Capture the cell that displays the provided text and extract its [X, Y] central coordinate. 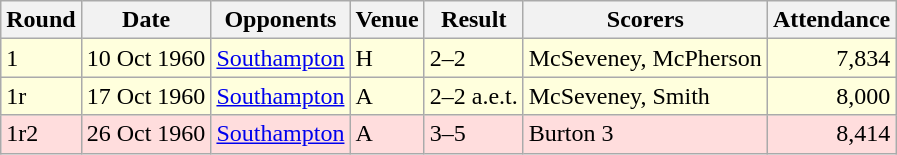
8,000 [831, 96]
2–2 [474, 58]
Venue [387, 20]
8,414 [831, 134]
7,834 [831, 58]
26 Oct 1960 [146, 134]
Attendance [831, 20]
10 Oct 1960 [146, 58]
H [387, 58]
17 Oct 1960 [146, 96]
1 [41, 58]
McSeveney, Smith [645, 96]
Scorers [645, 20]
2–2 a.e.t. [474, 96]
Opponents [280, 20]
McSeveney, McPherson [645, 58]
Burton 3 [645, 134]
Date [146, 20]
3–5 [474, 134]
1r2 [41, 134]
Round [41, 20]
Result [474, 20]
1r [41, 96]
